For the text-containing cell, return its midpoint in [x, y] coordinate format. 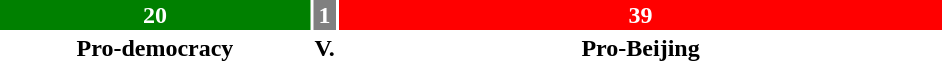
39 [640, 15]
20 [155, 15]
1 [324, 15]
